From the cell containing the given text, extract its center point as (X, Y) coordinate. 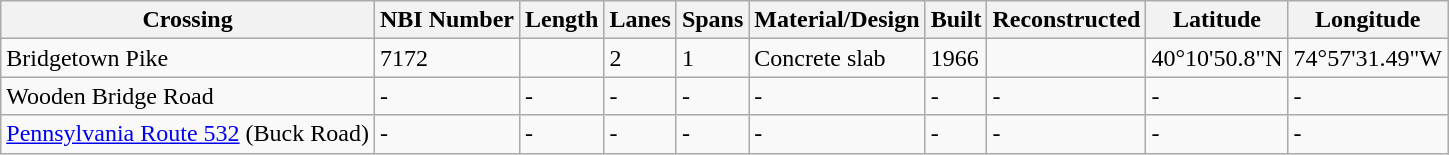
Lanes (640, 20)
NBI Number (446, 20)
40°10'50.8"N (1217, 58)
7172 (446, 58)
Crossing (188, 20)
Material/Design (837, 20)
Built (956, 20)
Spans (712, 20)
Concrete slab (837, 58)
Length (562, 20)
Latitude (1217, 20)
Bridgetown Pike (188, 58)
Pennsylvania Route 532 (Buck Road) (188, 134)
Reconstructed (1066, 20)
1966 (956, 58)
Wooden Bridge Road (188, 96)
Longitude (1368, 20)
1 (712, 58)
74°57'31.49"W (1368, 58)
2 (640, 58)
